Extract the [x, y] coordinate from the center of the cell holding the provided text.  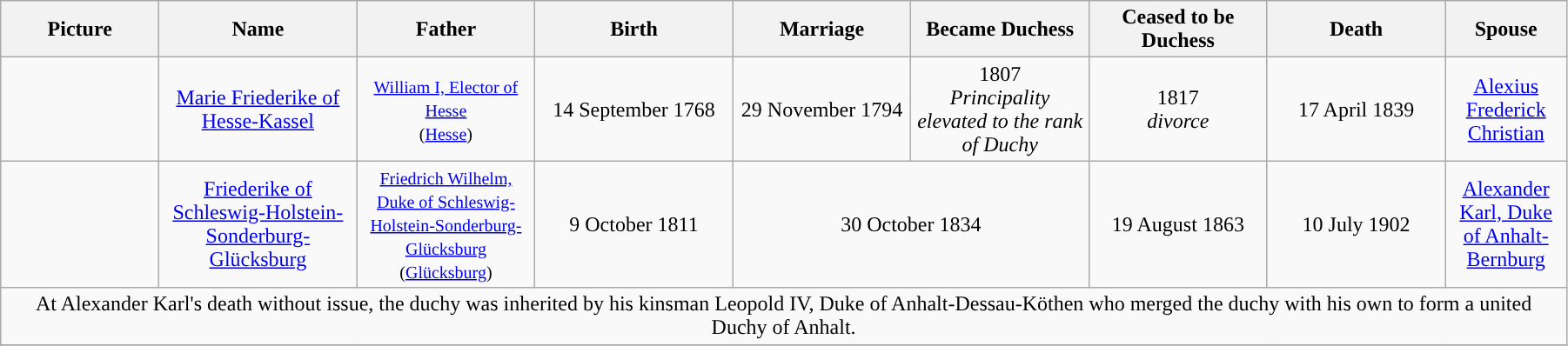
Father [446, 30]
10 July 1902 [1356, 224]
Ceased to be Duchess [1178, 30]
29 November 1794 [821, 110]
14 September 1768 [633, 110]
Picture [80, 30]
9 October 1811 [633, 224]
19 August 1863 [1178, 224]
Death [1356, 30]
Alexius Frederick Christian [1506, 110]
Friedrich Wilhelm, Duke of Schleswig-Holstein-Sonderburg-Glücksburg(Glücksburg) [446, 224]
Alexander Karl, Duke of Anhalt-Bernburg [1506, 224]
Birth [633, 30]
Became Duchess [1001, 30]
17 April 1839 [1356, 110]
1817divorce [1178, 110]
Marie Friederike of Hesse-Kassel [258, 110]
Name [258, 30]
1807Principality elevated to the rank of Duchy [1001, 110]
Spouse [1506, 30]
30 October 1834 [910, 224]
William I, Elector of Hesse(Hesse) [446, 110]
Marriage [821, 30]
Friederike of Schleswig-Holstein-Sonderburg-Glücksburg [258, 224]
